Return the (x, y) coordinate for the center point of the cell that contains the specified text.  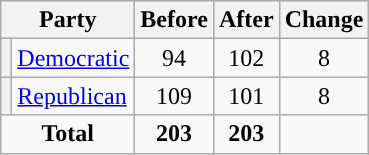
Republican (74, 96)
Before (174, 20)
102 (246, 58)
Party (68, 20)
After (246, 20)
Total (68, 134)
Change (324, 20)
101 (246, 96)
109 (174, 96)
Democratic (74, 58)
94 (174, 58)
